Extract the [x, y] coordinate from the center of the cell holding the provided text.  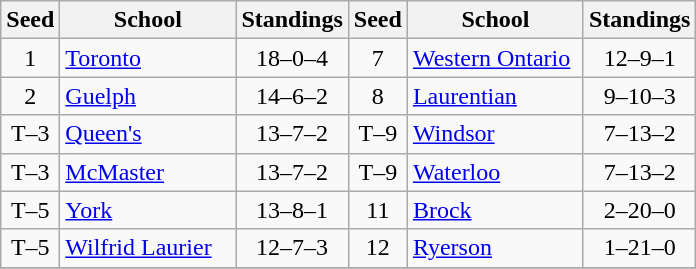
York [148, 210]
2–20–0 [639, 210]
12 [378, 248]
Toronto [148, 58]
12–9–1 [639, 58]
Western Ontario [495, 58]
18–0–4 [292, 58]
8 [378, 96]
Windsor [495, 134]
1–21–0 [639, 248]
1 [30, 58]
11 [378, 210]
McMaster [148, 172]
Waterloo [495, 172]
7 [378, 58]
Ryerson [495, 248]
Brock [495, 210]
Guelph [148, 96]
Laurentian [495, 96]
2 [30, 96]
Queen's [148, 134]
14–6–2 [292, 96]
Wilfrid Laurier [148, 248]
9–10–3 [639, 96]
12–7–3 [292, 248]
13–8–1 [292, 210]
